From the cell containing the given text, extract its center point as (x, y) coordinate. 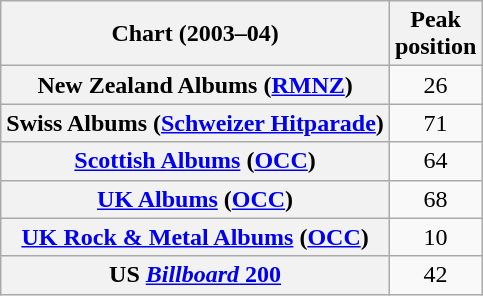
Chart (2003–04) (196, 34)
Scottish Albums (OCC) (196, 161)
UK Albums (OCC) (196, 199)
26 (435, 85)
US Billboard 200 (196, 275)
10 (435, 237)
68 (435, 199)
Peakposition (435, 34)
71 (435, 123)
Swiss Albums (Schweizer Hitparade) (196, 123)
42 (435, 275)
64 (435, 161)
New Zealand Albums (RMNZ) (196, 85)
UK Rock & Metal Albums (OCC) (196, 237)
